From the cell containing the given text, extract its center point as (X, Y) coordinate. 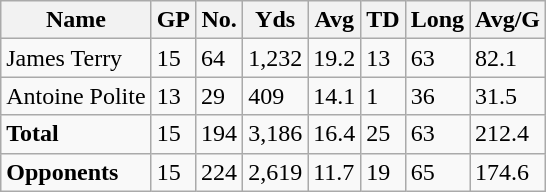
25 (383, 134)
409 (276, 96)
64 (220, 58)
31.5 (508, 96)
1 (383, 96)
Long (437, 20)
TD (383, 20)
No. (220, 20)
1,232 (276, 58)
3,186 (276, 134)
Name (76, 20)
Avg/G (508, 20)
GP (173, 20)
29 (220, 96)
2,619 (276, 172)
14.1 (334, 96)
19.2 (334, 58)
174.6 (508, 172)
224 (220, 172)
212.4 (508, 134)
Yds (276, 20)
Antoine Polite (76, 96)
Total (76, 134)
James Terry (76, 58)
Avg (334, 20)
82.1 (508, 58)
65 (437, 172)
19 (383, 172)
Opponents (76, 172)
16.4 (334, 134)
36 (437, 96)
11.7 (334, 172)
194 (220, 134)
